Capture the cell that displays the provided text and extract its [X, Y] central coordinate. 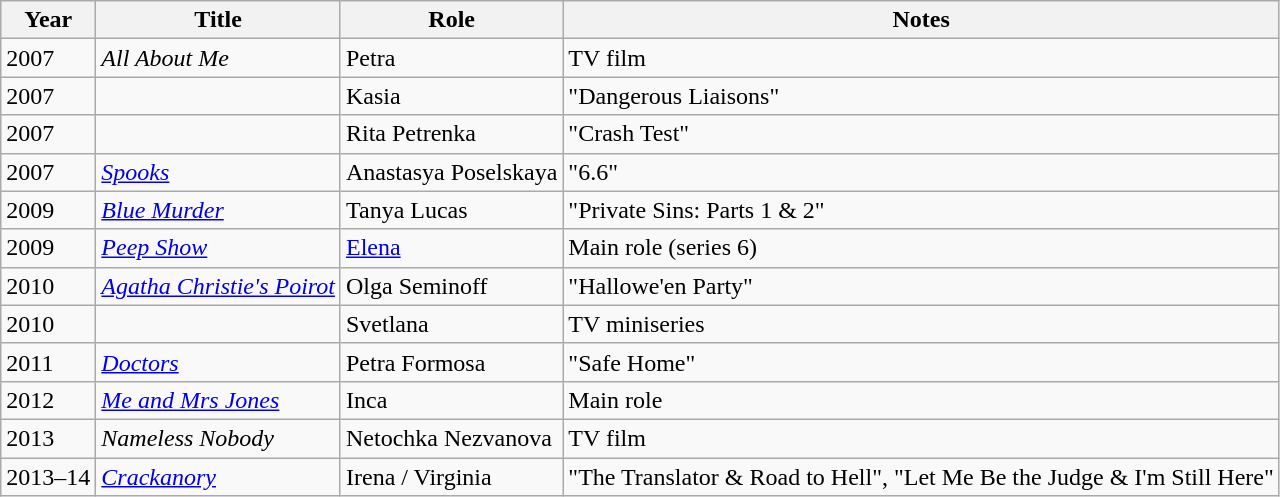
Elena [451, 248]
"Private Sins: Parts 1 & 2" [921, 210]
"Hallowe'en Party" [921, 286]
Me and Mrs Jones [218, 400]
Rita Petrenka [451, 134]
Olga Seminoff [451, 286]
Irena / Virginia [451, 477]
TV miniseries [921, 324]
Main role (series 6) [921, 248]
Agatha Christie's Poirot [218, 286]
Blue Murder [218, 210]
Year [48, 20]
Notes [921, 20]
2013 [48, 438]
All About Me [218, 58]
Inca [451, 400]
"Dangerous Liaisons" [921, 96]
"Crash Test" [921, 134]
Anastasya Poselskaya [451, 172]
Tanya Lucas [451, 210]
Netochka Nezvanova [451, 438]
2011 [48, 362]
Nameless Nobody [218, 438]
"The Translator & Road to Hell", "Let Me Be the Judge & I'm Still Here" [921, 477]
Crackanory [218, 477]
Role [451, 20]
Svetlana [451, 324]
Spooks [218, 172]
"6.6" [921, 172]
Main role [921, 400]
Petra [451, 58]
Petra Formosa [451, 362]
2013–14 [48, 477]
Kasia [451, 96]
2012 [48, 400]
Peep Show [218, 248]
Doctors [218, 362]
Title [218, 20]
"Safe Home" [921, 362]
